For the text-containing cell, return its midpoint in [x, y] coordinate format. 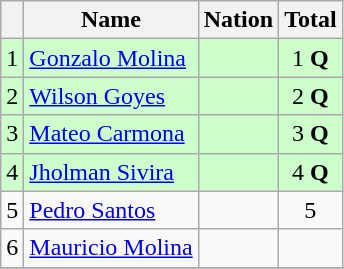
Mauricio Molina [111, 248]
6 [12, 248]
Name [111, 20]
2 Q [311, 96]
3 [12, 134]
2 [12, 96]
Nation [238, 20]
Jholman Sivira [111, 172]
4 Q [311, 172]
Total [311, 20]
Pedro Santos [111, 210]
1 Q [311, 58]
3 Q [311, 134]
Wilson Goyes [111, 96]
1 [12, 58]
Gonzalo Molina [111, 58]
Mateo Carmona [111, 134]
4 [12, 172]
